Pinpoint the cell where the given text exists, returning its (X, Y) midpoint coordinate. 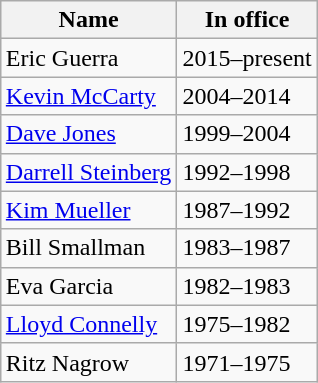
Bill Smallman (88, 248)
2004–2014 (247, 96)
1982–1983 (247, 286)
1992–1998 (247, 172)
1971–1975 (247, 362)
Ritz Nagrow (88, 362)
1999–2004 (247, 134)
Kevin McCarty (88, 96)
1987–1992 (247, 210)
Lloyd Connelly (88, 324)
Eva Garcia (88, 286)
1975–1982 (247, 324)
In office (247, 20)
Darrell Steinberg (88, 172)
Kim Mueller (88, 210)
2015–present (247, 58)
1983–1987 (247, 248)
Dave Jones (88, 134)
Name (88, 20)
Eric Guerra (88, 58)
